Provide the (X, Y) coordinate of the cell's center where the given text is located.  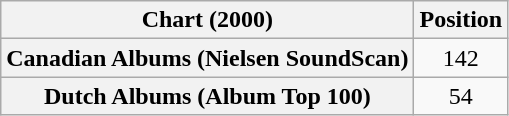
142 (461, 58)
Position (461, 20)
Canadian Albums (Nielsen SoundScan) (208, 58)
Dutch Albums (Album Top 100) (208, 96)
54 (461, 96)
Chart (2000) (208, 20)
